Find where the given text appears and provide that cell's center as [X, Y] coordinate. 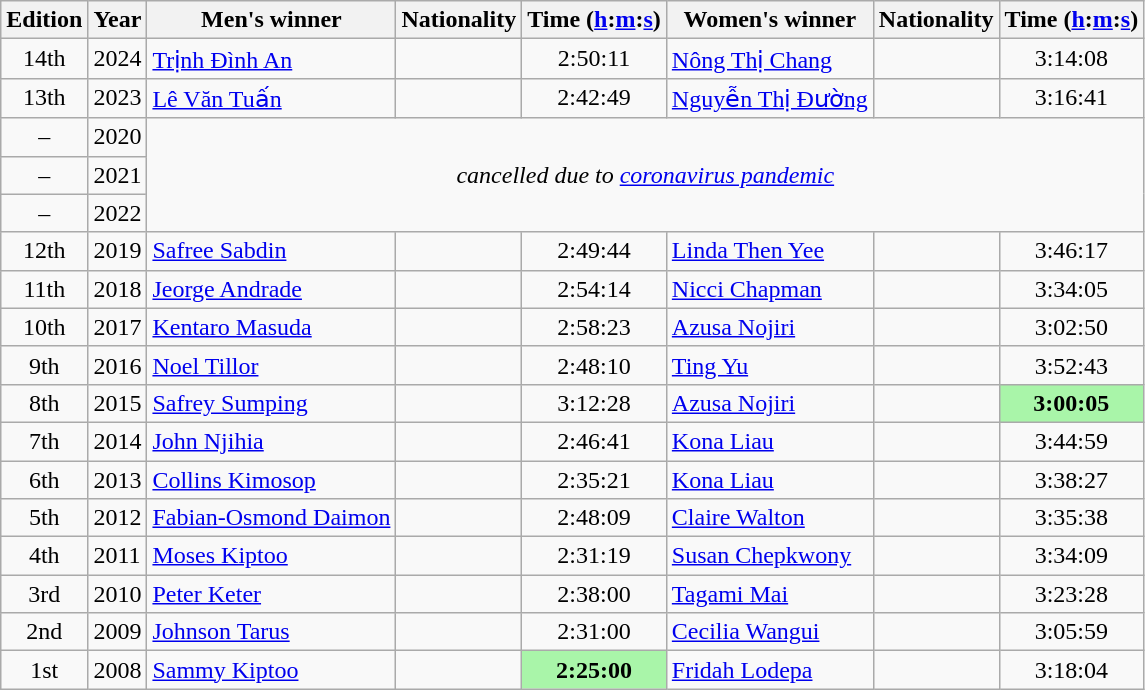
2:48:10 [594, 365]
12th [44, 251]
Jeorge Andrade [272, 289]
2017 [118, 327]
6th [44, 479]
Susan Chepkwony [770, 556]
3:34:05 [1072, 289]
2:54:14 [594, 289]
Year [118, 20]
1st [44, 670]
2:31:19 [594, 556]
Sammy Kiptoo [272, 670]
Nguyễn Thị Đường [770, 98]
2016 [118, 365]
Johnson Tarus [272, 632]
3:00:05 [1072, 403]
Safrey Sumping [272, 403]
John Njihia [272, 441]
2015 [118, 403]
Cecilia Wangui [770, 632]
2:31:00 [594, 632]
2:25:00 [594, 670]
Claire Walton [770, 518]
10th [44, 327]
2:38:00 [594, 594]
2:42:49 [594, 98]
2013 [118, 479]
2022 [118, 213]
4th [44, 556]
3:02:50 [1072, 327]
Fridah Lodepa [770, 670]
2014 [118, 441]
2011 [118, 556]
3:46:17 [1072, 251]
3:05:59 [1072, 632]
3:38:27 [1072, 479]
2:50:11 [594, 59]
2021 [118, 175]
3:16:41 [1072, 98]
Peter Keter [272, 594]
3:14:08 [1072, 59]
5th [44, 518]
Tagami Mai [770, 594]
2018 [118, 289]
2:46:41 [594, 441]
3:35:38 [1072, 518]
3:34:09 [1072, 556]
13th [44, 98]
Men's winner [272, 20]
2008 [118, 670]
Kentaro Masuda [272, 327]
2019 [118, 251]
11th [44, 289]
2010 [118, 594]
Fabian-Osmond Daimon [272, 518]
Edition [44, 20]
2020 [118, 137]
Trịnh Đình An [272, 59]
2:58:23 [594, 327]
Women's winner [770, 20]
3:52:43 [1072, 365]
2:48:09 [594, 518]
2023 [118, 98]
2:49:44 [594, 251]
3:18:04 [1072, 670]
Lê Văn Tuấn [272, 98]
7th [44, 441]
cancelled due to coronavirus pandemic [646, 175]
2009 [118, 632]
3:12:28 [594, 403]
Nông Thị Chang [770, 59]
2nd [44, 632]
8th [44, 403]
Noel Tillor [272, 365]
Ting Yu [770, 365]
Collins Kimosop [272, 479]
3:23:28 [1072, 594]
Nicci Chapman [770, 289]
14th [44, 59]
9th [44, 365]
3rd [44, 594]
Safree Sabdin [272, 251]
3:44:59 [1072, 441]
2012 [118, 518]
Linda Then Yee [770, 251]
Moses Kiptoo [272, 556]
2:35:21 [594, 479]
2024 [118, 59]
